Pinpoint the cell where the given text exists, returning its (x, y) midpoint coordinate. 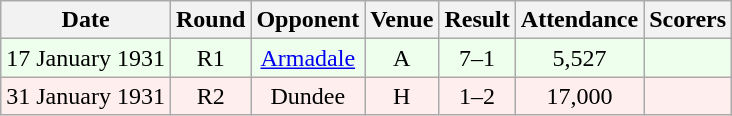
31 January 1931 (86, 96)
Round (210, 20)
R1 (210, 58)
7–1 (477, 58)
1–2 (477, 96)
17 January 1931 (86, 58)
Opponent (308, 20)
A (402, 58)
5,527 (579, 58)
17,000 (579, 96)
R2 (210, 96)
Armadale (308, 58)
Attendance (579, 20)
Venue (402, 20)
Result (477, 20)
H (402, 96)
Scorers (688, 20)
Date (86, 20)
Dundee (308, 96)
